Find where the given text appears and provide that cell's center as [X, Y] coordinate. 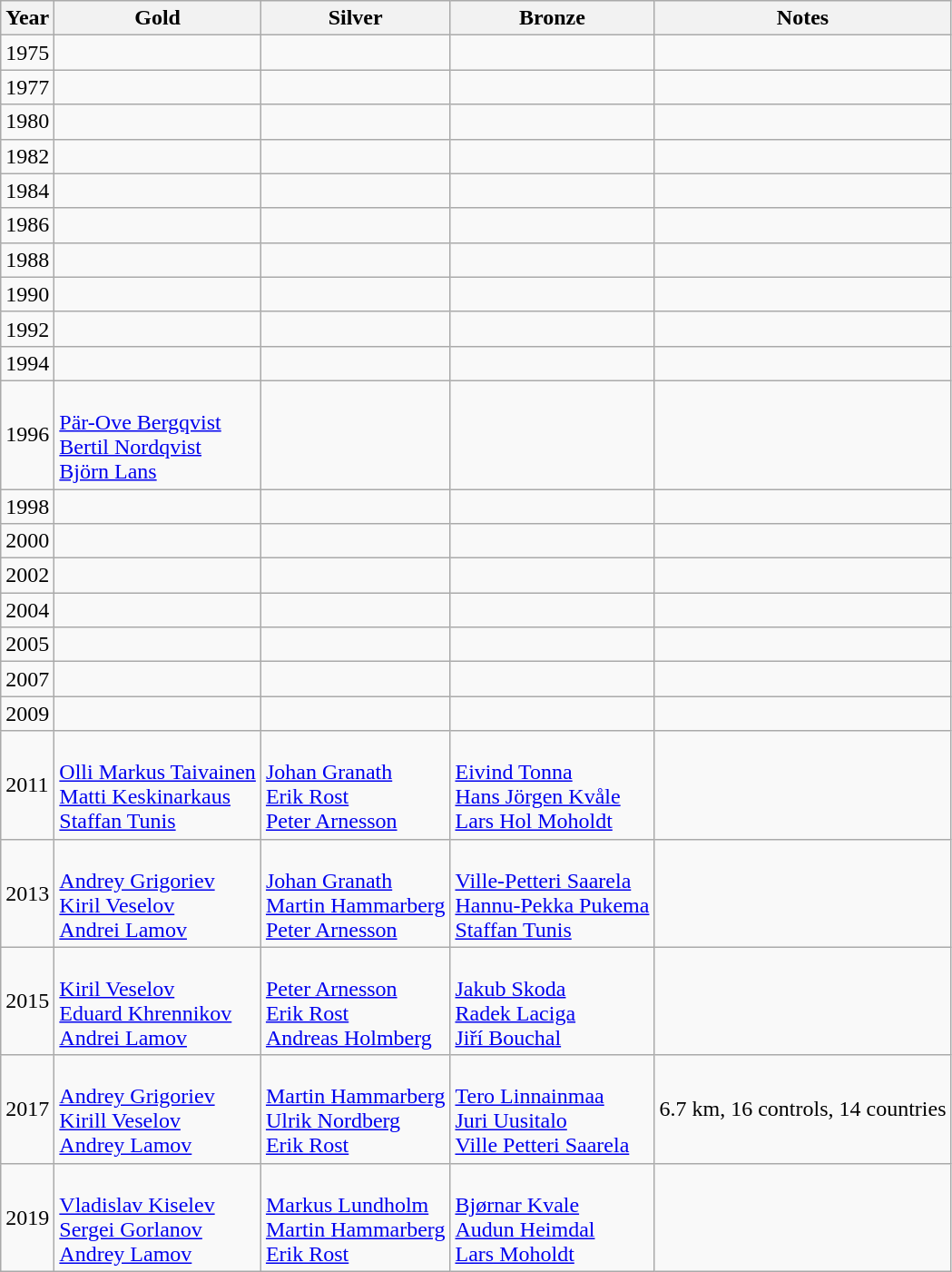
Year [27, 18]
Martin Hammarberg Ulrik Nordberg Erik Rost [356, 1109]
1996 [27, 434]
1986 [27, 225]
Silver [356, 18]
2019 [27, 1217]
1992 [27, 329]
2013 [27, 893]
2007 [27, 679]
Bronze [552, 18]
1975 [27, 53]
1998 [27, 506]
Peter Arnesson Erik Rost Andreas Holmberg [356, 1001]
Vladislav Kiselev Sergei Gorlanov Andrey Lamov [158, 1217]
Kiril Veselov Eduard Khrennikov Andrei Lamov [158, 1001]
1982 [27, 156]
2002 [27, 576]
Markus Lundholm Martin Hammarberg Erik Rost [356, 1217]
1980 [27, 122]
1990 [27, 294]
2015 [27, 1001]
Johan Granath Erik Rost Peter Arnesson [356, 784]
Tero Linnainmaa Juri Uusitalo Ville Petteri Saarela [552, 1109]
6.7 km, 16 controls, 14 countries [802, 1109]
Olli Markus Taivainen Matti Keskinarkaus Staffan Tunis [158, 784]
Gold [158, 18]
2011 [27, 784]
Eivind Tonna Hans Jörgen Kvåle Lars Hol Moholdt [552, 784]
2017 [27, 1109]
Andrey Grigoriev Kiril Veselov Andrei Lamov [158, 893]
2009 [27, 714]
1988 [27, 260]
1994 [27, 363]
2000 [27, 541]
Johan Granath Martin Hammarberg Peter Arnesson [356, 893]
Andrey Grigoriev Kirill Veselov Andrey Lamov [158, 1109]
2004 [27, 610]
Ville-Petteri Saarela Hannu-Pekka Pukema Staffan Tunis [552, 893]
Notes [802, 18]
2005 [27, 645]
Jakub Skoda Radek Laciga Jiří Bouchal [552, 1001]
1984 [27, 191]
Pär-Ove Bergqvist Bertil Nordqvist Björn Lans [158, 434]
1977 [27, 87]
Bjørnar Kvale Audun Heimdal Lars Moholdt [552, 1217]
